From the cell containing the given text, extract its center point as [x, y] coordinate. 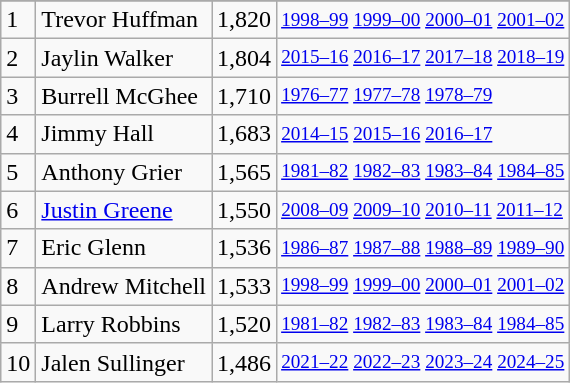
Anthony Grier [124, 172]
1,710 [244, 96]
4 [18, 134]
1,804 [244, 58]
Justin Greene [124, 210]
Jimmy Hall [124, 134]
Jalen Sullinger [124, 362]
Eric Glenn [124, 248]
6 [18, 210]
2021–22 2022–23 2023–24 2024–25 [423, 362]
1 [18, 20]
1976–77 1977–78 1978–79 [423, 96]
Jaylin Walker [124, 58]
7 [18, 248]
Andrew Mitchell [124, 286]
Larry Robbins [124, 324]
1,486 [244, 362]
1,520 [244, 324]
8 [18, 286]
1,550 [244, 210]
Burrell McGhee [124, 96]
1,533 [244, 286]
2008–09 2009–10 2010–11 2011–12 [423, 210]
9 [18, 324]
2015–16 2016–17 2017–18 2018–19 [423, 58]
1986–87 1987–88 1988–89 1989–90 [423, 248]
3 [18, 96]
Trevor Huffman [124, 20]
1,536 [244, 248]
2 [18, 58]
1,683 [244, 134]
5 [18, 172]
10 [18, 362]
1,565 [244, 172]
1,820 [244, 20]
2014–15 2015–16 2016–17 [423, 134]
